Output the [X, Y] coordinate of the center of the cell containing the given text.  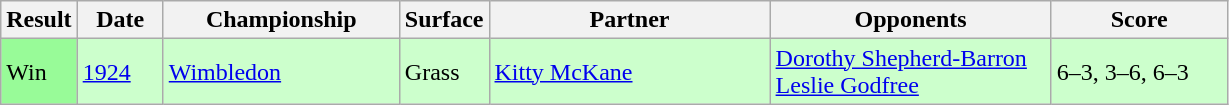
1924 [120, 72]
Dorothy Shepherd-Barron Leslie Godfree [910, 72]
Date [120, 20]
Opponents [910, 20]
Result [39, 20]
Championship [281, 20]
Grass [444, 72]
Partner [630, 20]
Wimbledon [281, 72]
Score [1139, 20]
Surface [444, 20]
Win [39, 72]
6–3, 3–6, 6–3 [1139, 72]
Kitty McKane [630, 72]
